Find where the given text appears and provide that cell's center as (X, Y) coordinate. 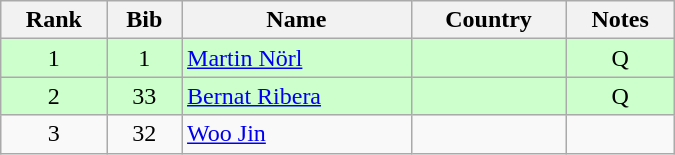
3 (54, 134)
Rank (54, 20)
Name (297, 20)
Notes (620, 20)
2 (54, 96)
Woo Jin (297, 134)
33 (144, 96)
Country (488, 20)
Bernat Ribera (297, 96)
Martin Nörl (297, 58)
32 (144, 134)
Bib (144, 20)
